Return the (X, Y) coordinate for the center point of the cell that contains the specified text.  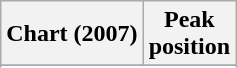
Chart (2007) (72, 34)
Peakposition (189, 34)
